Find where the given text appears and provide that cell's center as [x, y] coordinate. 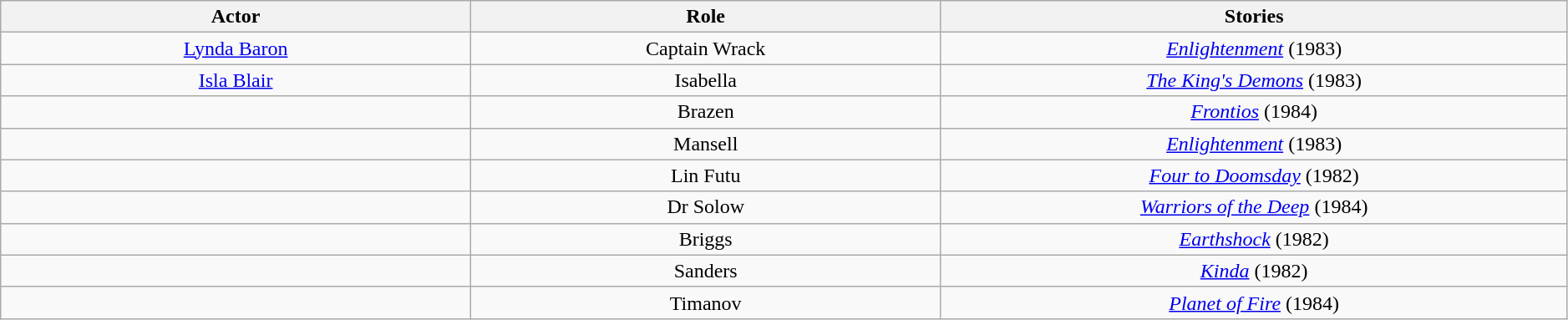
Sanders [705, 271]
Mansell [705, 144]
Lin Futu [705, 175]
Role [705, 17]
Brazen [705, 112]
Isabella [705, 80]
Frontios (1984) [1254, 112]
Four to Doomsday (1982) [1254, 175]
Briggs [705, 239]
Isla Blair [236, 80]
Warriors of the Deep (1984) [1254, 207]
Lynda Baron [236, 48]
Stories [1254, 17]
Actor [236, 17]
Earthshock (1982) [1254, 239]
Timanov [705, 302]
Kinda (1982) [1254, 271]
Captain Wrack [705, 48]
Dr Solow [705, 207]
The King's Demons (1983) [1254, 80]
Planet of Fire (1984) [1254, 302]
